Return the (x, y) coordinate for the center point of the cell that contains the specified text.  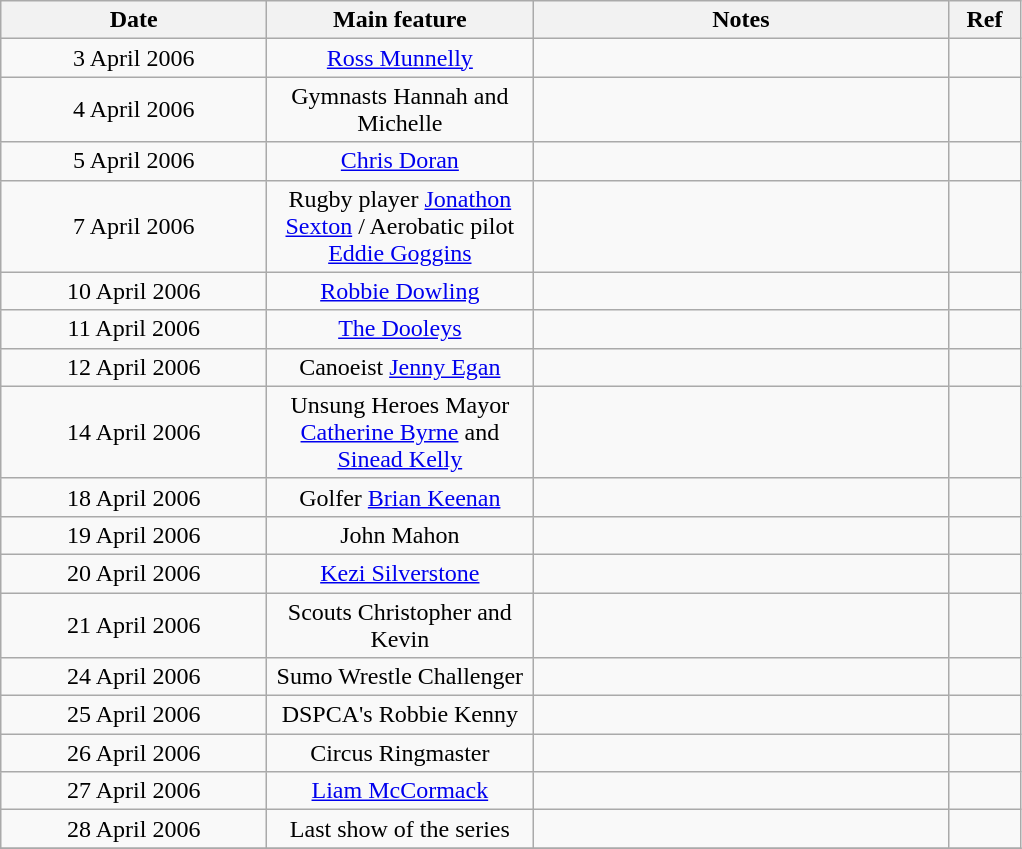
14 April 2006 (134, 432)
24 April 2006 (134, 677)
Ref (984, 20)
26 April 2006 (134, 753)
25 April 2006 (134, 715)
Scouts Christopher and Kevin (400, 624)
5 April 2006 (134, 161)
Canoeist Jenny Egan (400, 367)
Gymnasts Hannah and Michelle (400, 110)
10 April 2006 (134, 291)
Chris Doran (400, 161)
21 April 2006 (134, 624)
Unsung Heroes Mayor Catherine Byrne and Sinead Kelly (400, 432)
28 April 2006 (134, 829)
27 April 2006 (134, 791)
Circus Ringmaster (400, 753)
Date (134, 20)
Notes (741, 20)
Golfer Brian Keenan (400, 497)
Ross Munnelly (400, 58)
Sumo Wrestle Challenger (400, 677)
Liam McCormack (400, 791)
Kezi Silverstone (400, 573)
John Mahon (400, 535)
19 April 2006 (134, 535)
3 April 2006 (134, 58)
DSPCA's Robbie Kenny (400, 715)
The Dooleys (400, 329)
Rugby player Jonathon Sexton / Aerobatic pilot Eddie Goggins (400, 226)
18 April 2006 (134, 497)
Last show of the series (400, 829)
Robbie Dowling (400, 291)
4 April 2006 (134, 110)
11 April 2006 (134, 329)
7 April 2006 (134, 226)
12 April 2006 (134, 367)
Main feature (400, 20)
20 April 2006 (134, 573)
